Detect which cell encompasses the target text, then output its (X, Y) center coordinate. 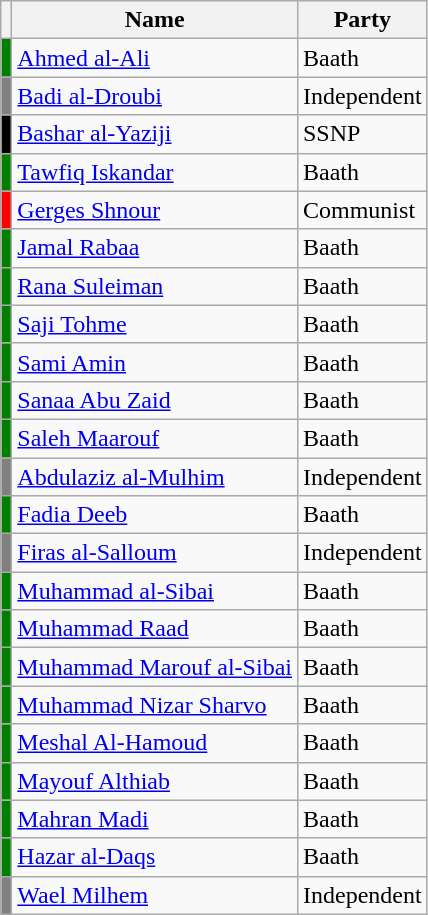
Fadia Deeb (155, 515)
Muhammad al-Sibai (155, 591)
Meshal Al-Hamoud (155, 743)
Sami Amin (155, 362)
Badi al-Droubi (155, 96)
Rana Suleiman (155, 286)
Mahran Madi (155, 819)
Muhammad Nizar Sharvo (155, 705)
Muhammad Marouf al-Sibai (155, 667)
Party (362, 20)
SSNP (362, 134)
Wael Milhem (155, 895)
Name (155, 20)
Communist (362, 210)
Sanaa Abu Zaid (155, 400)
Saji Tohme (155, 324)
Saleh Maarouf (155, 438)
Jamal Rabaa (155, 248)
Ahmed al-Ali (155, 58)
Firas al-Salloum (155, 553)
Mayouf Althiab (155, 781)
Abdulaziz al-Mulhim (155, 477)
Gerges Shnour (155, 210)
Muhammad Raad (155, 629)
Hazar al-Daqs (155, 857)
Bashar al-Yaziji (155, 134)
Tawfiq Iskandar (155, 172)
